Find where the given text appears and provide that cell's center as [X, Y] coordinate. 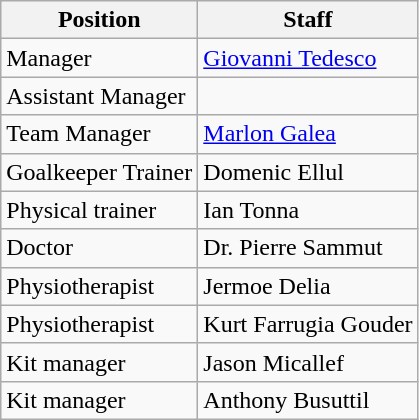
Kurt Farrugia Gouder [308, 324]
Goalkeeper Trainer [100, 172]
Team Manager [100, 134]
Giovanni Tedesco [308, 58]
Doctor [100, 248]
Domenic Ellul [308, 172]
Ian Tonna [308, 210]
Physical trainer [100, 210]
Jermoe Delia [308, 286]
Marlon Galea [308, 134]
Manager [100, 58]
Jason Micallef [308, 362]
Assistant Manager [100, 96]
Anthony Busuttil [308, 400]
Position [100, 20]
Staff [308, 20]
Dr. Pierre Sammut [308, 248]
